Output the (x, y) coordinate of the center of the cell containing the given text.  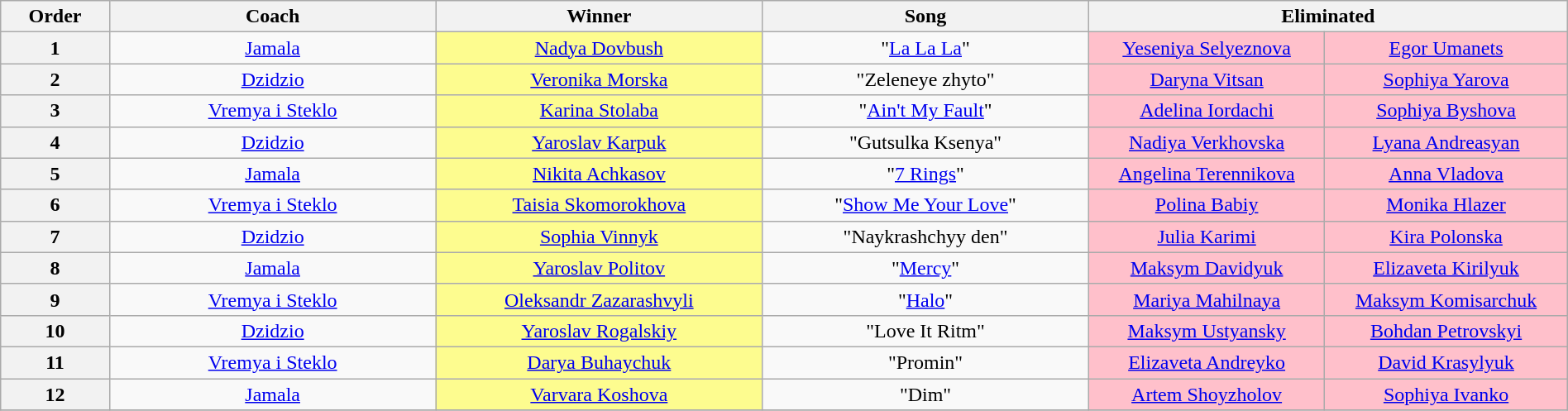
Maksym Davidyuk (1206, 268)
Sophiya Ivanko (1446, 394)
Lyana Andreasyan (1446, 142)
Veronika Morska (599, 79)
Mariya Mahilnaya (1206, 299)
4 (55, 142)
Yaroslav Karpuk (599, 142)
"La La La" (926, 48)
"Love It Ritm" (926, 331)
Artem Shoyzholov (1206, 394)
2 (55, 79)
"Zeleneye zhyto" (926, 79)
Yeseniya Selyeznova (1206, 48)
"Mercy" (926, 268)
9 (55, 299)
Varvara Koshova (599, 394)
"Show Me Your Love" (926, 205)
"Ain't My Fault" (926, 111)
Bohdan Petrovskyi (1446, 331)
Elizaveta Kirilyuk (1446, 268)
12 (55, 394)
Nikita Achkasov (599, 174)
"Promin" (926, 362)
Maksym Ustyansky (1206, 331)
David Krasylyuk (1446, 362)
11 (55, 362)
"7 Rings" (926, 174)
Order (55, 17)
6 (55, 205)
Adelina Iordachi (1206, 111)
Karina Stolaba (599, 111)
Nadya Dovbush (599, 48)
Nadiya Verkhovska (1206, 142)
Oleksandr Zazarashvyli (599, 299)
Kira Polonska (1446, 237)
Sophiya Byshova (1446, 111)
8 (55, 268)
Song (926, 17)
Taisia Skomorokhova (599, 205)
Angelina Terennikova (1206, 174)
Anna Vladova (1446, 174)
"Halo" (926, 299)
Sophiya Yarova (1446, 79)
Eliminated (1328, 17)
10 (55, 331)
Sophia Vinnyk (599, 237)
Yaroslav Rogalskiy (599, 331)
Elizaveta Andreyko (1206, 362)
"Gutsulka Ksenya" (926, 142)
Winner (599, 17)
3 (55, 111)
Darya Buhaychuk (599, 362)
Monika Hlazer (1446, 205)
"Dim" (926, 394)
Coach (273, 17)
Yaroslav Politov (599, 268)
Julia Karimi (1206, 237)
Polina Babiy (1206, 205)
Egor Umanets (1446, 48)
7 (55, 237)
Maksym Komisarchuk (1446, 299)
Daryna Vitsan (1206, 79)
1 (55, 48)
5 (55, 174)
"Naykrashchyy den" (926, 237)
